Return [X, Y] of the center of cell containing provided text 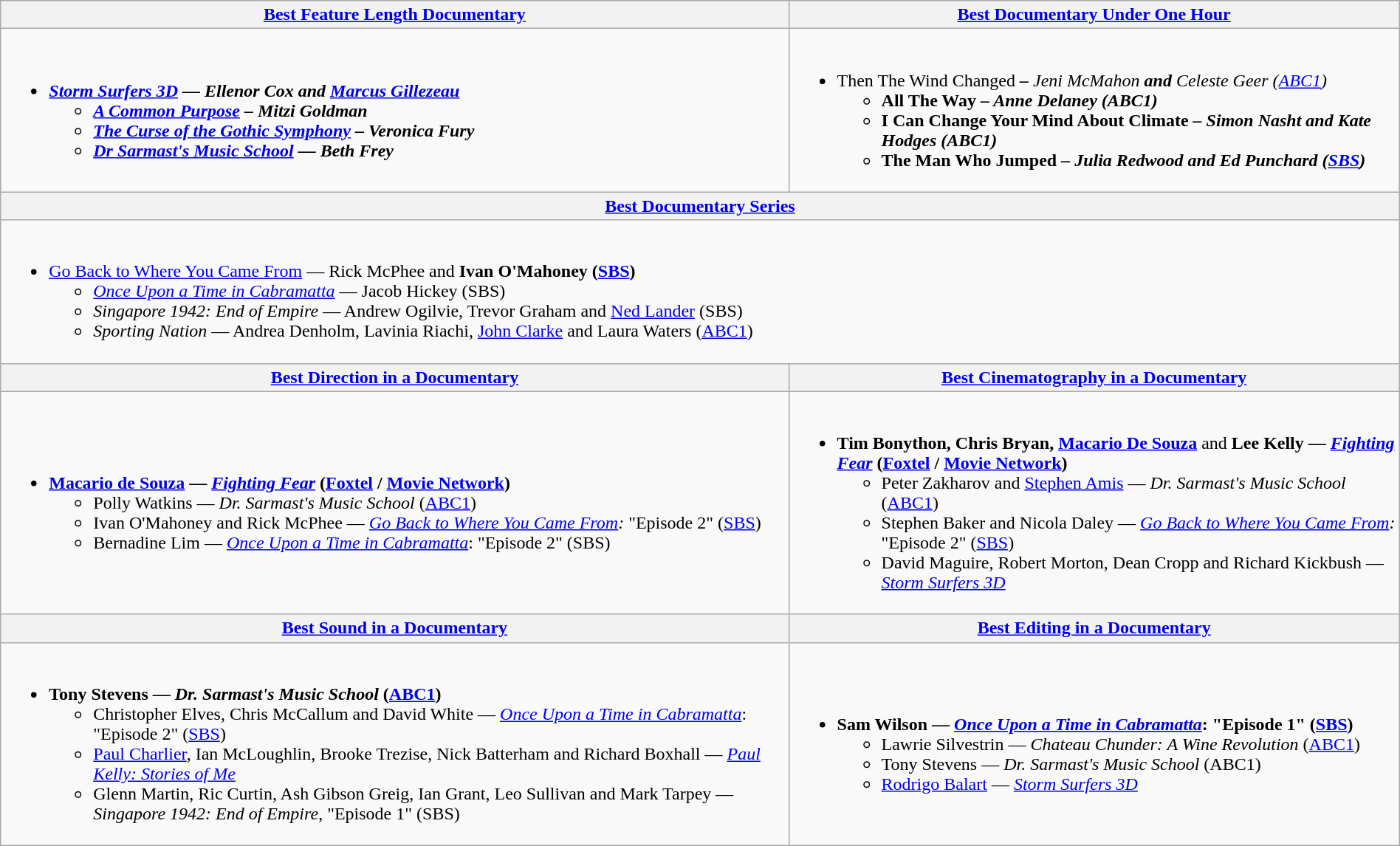
Best Cinematography in a Documentary [1094, 377]
Best Feature Length Documentary [394, 15]
Best Documentary Series [700, 206]
Best Sound in a Documentary [394, 628]
Best Editing in a Documentary [1094, 628]
Best Documentary Under One Hour [1094, 15]
Best Direction in a Documentary [394, 377]
